Find where the given text appears and provide that cell's center as [x, y] coordinate. 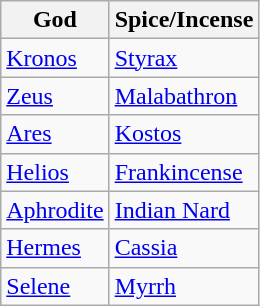
Hermes [55, 248]
Selene [55, 286]
Kostos [184, 134]
Cassia [184, 248]
God [55, 20]
Malabathron [184, 96]
Styrax [184, 58]
Kronos [55, 58]
Aphrodite [55, 210]
Myrrh [184, 286]
Helios [55, 172]
Frankincense [184, 172]
Ares [55, 134]
Spice/Incense [184, 20]
Zeus [55, 96]
Indian Nard [184, 210]
